Locate the cell with the specified text and output its (x, y) center coordinate. 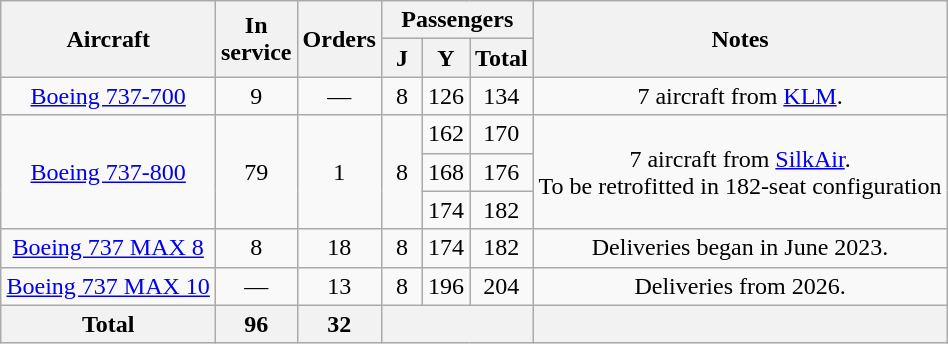
Y (446, 58)
Orders (339, 39)
18 (339, 248)
79 (256, 172)
96 (256, 324)
Boeing 737 MAX 10 (108, 286)
9 (256, 96)
Aircraft (108, 39)
32 (339, 324)
In service (256, 39)
Boeing 737-800 (108, 172)
Boeing 737-700 (108, 96)
Passengers (457, 20)
176 (502, 172)
Boeing 737 MAX 8 (108, 248)
7 aircraft from SilkAir.To be retrofitted in 182-seat configuration (740, 172)
126 (446, 96)
1 (339, 172)
Notes (740, 39)
7 aircraft from KLM. (740, 96)
J (402, 58)
204 (502, 286)
13 (339, 286)
134 (502, 96)
162 (446, 134)
168 (446, 172)
Deliveries began in June 2023. (740, 248)
170 (502, 134)
Deliveries from 2026. (740, 286)
196 (446, 286)
